Scan for the cell matching the given text and deliver its (X, Y) coordinate at center. 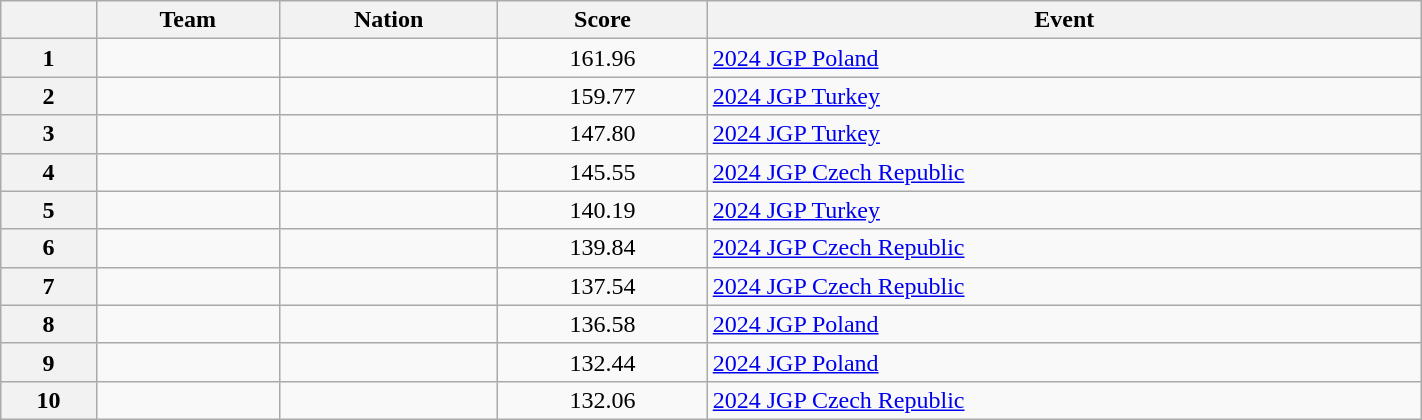
140.19 (602, 210)
6 (48, 248)
137.54 (602, 286)
1 (48, 58)
Score (602, 20)
8 (48, 324)
9 (48, 362)
147.80 (602, 134)
3 (48, 134)
139.84 (602, 248)
145.55 (602, 172)
2 (48, 96)
136.58 (602, 324)
4 (48, 172)
5 (48, 210)
132.44 (602, 362)
10 (48, 400)
161.96 (602, 58)
7 (48, 286)
159.77 (602, 96)
132.06 (602, 400)
Nation (388, 20)
Team (188, 20)
Event (1064, 20)
